Scan for the cell matching the given text and deliver its [X, Y] coordinate at center. 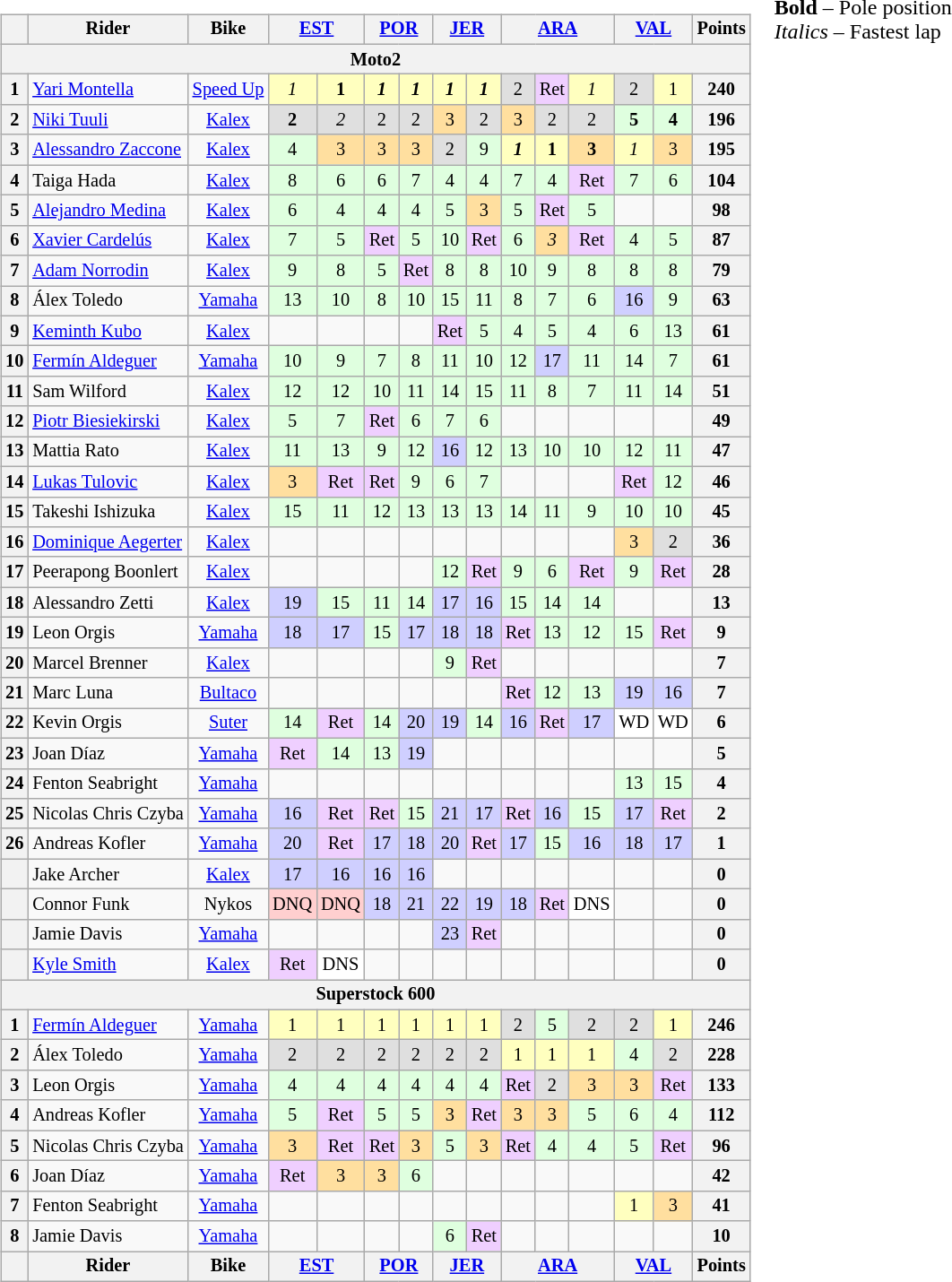
87 [722, 240]
96 [722, 1146]
Connor Funk [108, 905]
Adam Norrodin [108, 271]
49 [722, 421]
Marc Luna [108, 693]
Moto2 [375, 59]
Lukas Tulovic [108, 481]
42 [722, 1176]
Marcel Brenner [108, 663]
41 [722, 1206]
36 [722, 542]
Kyle Smith [108, 965]
Alejandro Medina [108, 211]
98 [722, 211]
133 [722, 1086]
Speed Up [229, 90]
Takeshi Ishizuka [108, 512]
Mattia Rato [108, 452]
Peerapong Boonlert [108, 572]
Nykos [229, 905]
240 [722, 90]
Niki Tuuli [108, 120]
28 [722, 572]
46 [722, 481]
228 [722, 1055]
104 [722, 180]
Dominique Aegerter [108, 542]
Jake Archer [108, 874]
63 [722, 301]
26 [14, 844]
Alessandro Zaccone [108, 150]
Bultaco [229, 693]
51 [722, 392]
45 [722, 512]
Yari Montella [108, 90]
79 [722, 271]
Sam Wilford [108, 392]
Piotr Biesiekirski [108, 421]
112 [722, 1115]
Suter [229, 723]
Superstock 600 [375, 995]
24 [14, 784]
Kevin Orgis [108, 723]
196 [722, 120]
47 [722, 452]
195 [722, 150]
25 [14, 814]
Alessandro Zetti [108, 602]
Taiga Hada [108, 180]
Xavier Cardelús [108, 240]
Keminth Kubo [108, 331]
246 [722, 1025]
